Provide the [X, Y] coordinate of the cell's center where the given text is located.  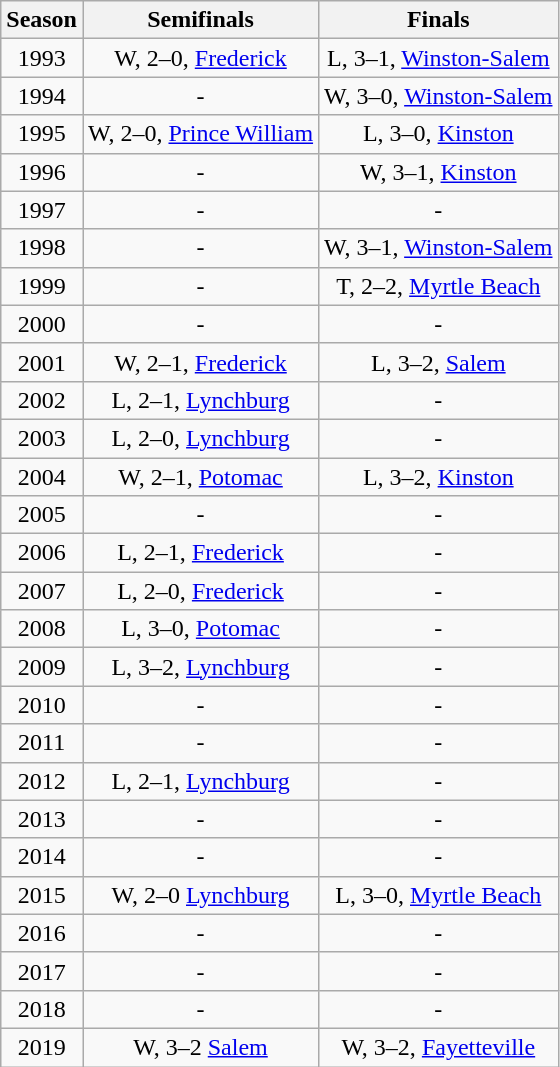
2002 [42, 400]
W, 3–2, Fayetteville [438, 1047]
W, 2–1, Potomac [200, 477]
L, 3–0, Myrtle Beach [438, 895]
2000 [42, 324]
2006 [42, 553]
W, 3–1, Winston-Salem [438, 248]
W, 2–0, Frederick [200, 58]
2017 [42, 971]
2003 [42, 438]
Semifinals [200, 20]
L, 3–2, Salem [438, 362]
1993 [42, 58]
Finals [438, 20]
1999 [42, 286]
L, 3–2, Lynchburg [200, 667]
L, 3–0, Potomac [200, 629]
2004 [42, 477]
1997 [42, 210]
L, 2–0, Lynchburg [200, 438]
2008 [42, 629]
2014 [42, 857]
W, 2–1, Frederick [200, 362]
L, 2–1, Frederick [200, 553]
W, 3–0, Winston-Salem [438, 96]
2005 [42, 515]
2011 [42, 743]
Season [42, 20]
2001 [42, 362]
L, 3–2, Kinston [438, 477]
2012 [42, 781]
W, 2–0 Lynchburg [200, 895]
1995 [42, 134]
2015 [42, 895]
2018 [42, 1009]
1998 [42, 248]
T, 2–2, Myrtle Beach [438, 286]
2009 [42, 667]
L, 3–1, Winston-Salem [438, 58]
1994 [42, 96]
2010 [42, 705]
W, 2–0, Prince William [200, 134]
2013 [42, 819]
L, 2–0, Frederick [200, 591]
L, 3–0, Kinston [438, 134]
1996 [42, 172]
2016 [42, 933]
W, 3–1, Kinston [438, 172]
2019 [42, 1047]
W, 3–2 Salem [200, 1047]
2007 [42, 591]
